Capture the cell that displays the provided text and extract its [X, Y] central coordinate. 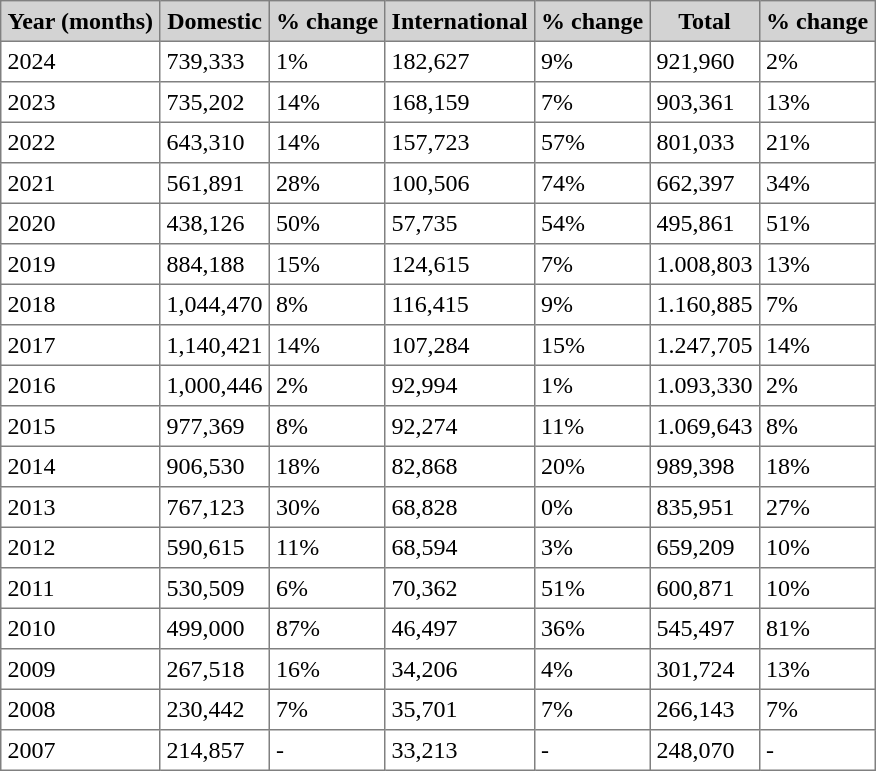
590,615 [215, 547]
92,994 [460, 385]
801,033 [705, 142]
2017 [80, 345]
1.008,803 [705, 264]
81% [817, 628]
2023 [80, 102]
903,361 [705, 102]
989,398 [705, 466]
0% [592, 507]
2008 [80, 709]
1,140,421 [215, 345]
20% [592, 466]
124,615 [460, 264]
28% [327, 183]
735,202 [215, 102]
2010 [80, 628]
977,369 [215, 426]
2011 [80, 588]
50% [327, 223]
545,497 [705, 628]
600,871 [705, 588]
34% [817, 183]
68,594 [460, 547]
2016 [80, 385]
16% [327, 669]
107,284 [460, 345]
36% [592, 628]
70,362 [460, 588]
6% [327, 588]
4% [592, 669]
Year (months) [80, 21]
1.160,885 [705, 304]
662,397 [705, 183]
214,857 [215, 750]
767,123 [215, 507]
2013 [80, 507]
1,044,470 [215, 304]
Domestic [215, 21]
Total [705, 21]
46,497 [460, 628]
495,861 [705, 223]
57% [592, 142]
27% [817, 507]
57,735 [460, 223]
1.069,643 [705, 426]
2007 [80, 750]
2015 [80, 426]
1.093,330 [705, 385]
68,828 [460, 507]
248,070 [705, 750]
266,143 [705, 709]
182,627 [460, 61]
74% [592, 183]
100,506 [460, 183]
835,951 [705, 507]
267,518 [215, 669]
438,126 [215, 223]
659,209 [705, 547]
1.247,705 [705, 345]
87% [327, 628]
561,891 [215, 183]
92,274 [460, 426]
2009 [80, 669]
2014 [80, 466]
82,868 [460, 466]
499,000 [215, 628]
116,415 [460, 304]
906,530 [215, 466]
530,509 [215, 588]
2024 [80, 61]
2022 [80, 142]
2019 [80, 264]
35,701 [460, 709]
1,000,446 [215, 385]
168,159 [460, 102]
34,206 [460, 669]
643,310 [215, 142]
2012 [80, 547]
33,213 [460, 750]
301,724 [705, 669]
230,442 [215, 709]
2018 [80, 304]
2020 [80, 223]
54% [592, 223]
30% [327, 507]
157,723 [460, 142]
884,188 [215, 264]
739,333 [215, 61]
21% [817, 142]
International [460, 21]
3% [592, 547]
2021 [80, 183]
921,960 [705, 61]
